Provide the (X, Y) coordinate of the cell's center where the given text is located.  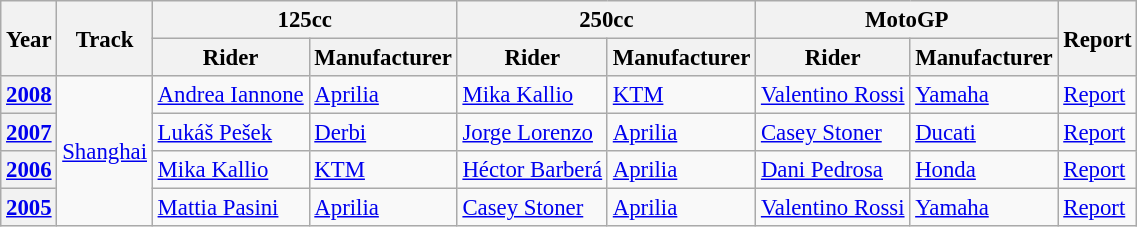
Ducati (984, 133)
Year (29, 38)
2008 (29, 95)
125cc (304, 20)
Andrea Iannone (230, 95)
Track (104, 38)
Derbi (383, 133)
Héctor Barberá (532, 170)
2006 (29, 170)
Jorge Lorenzo (532, 133)
2005 (29, 208)
250cc (606, 20)
Lukáš Pešek (230, 133)
Shanghai (104, 151)
2007 (29, 133)
MotoGP (907, 20)
Honda (984, 170)
Mattia Pasini (230, 208)
Dani Pedrosa (833, 170)
